Determine the [X, Y] coordinate at the center of the cell enclosing the given text.  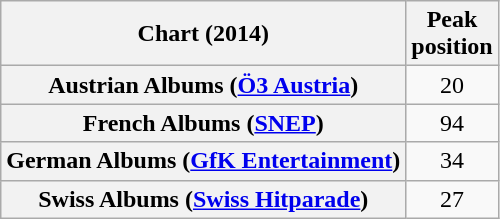
Peakposition [452, 34]
94 [452, 123]
German Albums (GfK Entertainment) [204, 161]
Austrian Albums (Ö3 Austria) [204, 85]
34 [452, 161]
20 [452, 85]
French Albums (SNEP) [204, 123]
Chart (2014) [204, 34]
Swiss Albums (Swiss Hitparade) [204, 199]
27 [452, 199]
